Scan for the cell matching the given text and deliver its (X, Y) coordinate at center. 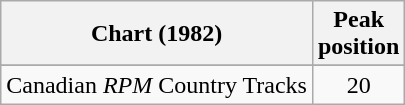
20 (358, 85)
Peakposition (358, 34)
Chart (1982) (157, 34)
Canadian RPM Country Tracks (157, 85)
